Provide the [X, Y] coordinate of the cell's center where the given text is located.  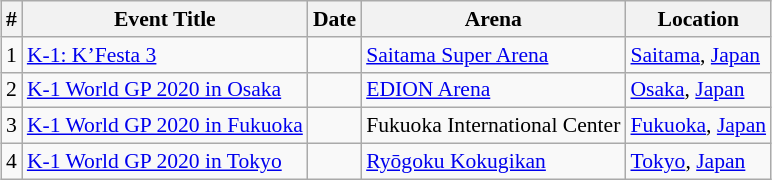
Saitama, Japan [698, 55]
# [12, 19]
3 [12, 126]
Arena [493, 19]
Fukuoka International Center [493, 126]
K-1 World GP 2020 in Osaka [165, 90]
Event Title [165, 19]
2 [12, 90]
K-1: K’Festa 3 [165, 55]
Osaka, Japan [698, 90]
Saitama Super Arena [493, 55]
Location [698, 19]
1 [12, 55]
Tokyo, Japan [698, 162]
Ryōgoku Kokugikan [493, 162]
Date [334, 19]
4 [12, 162]
Fukuoka, Japan [698, 126]
EDION Arena [493, 90]
K-1 World GP 2020 in Fukuoka [165, 126]
K-1 World GP 2020 in Tokyo [165, 162]
